Provide the [x, y] coordinate of the cell's center where the given text is located.  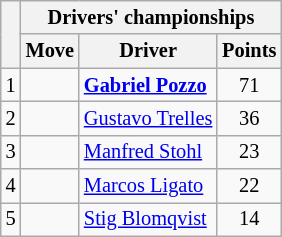
Stig Blomqvist [148, 219]
Driver [148, 51]
Manfred Stohl [148, 152]
23 [249, 152]
14 [249, 219]
Points [249, 51]
1 [11, 85]
Drivers' championships [152, 17]
4 [11, 186]
Move [50, 51]
Gustavo Trelles [148, 118]
22 [249, 186]
2 [11, 118]
36 [249, 118]
Gabriel Pozzo [148, 85]
5 [11, 219]
3 [11, 152]
Marcos Ligato [148, 186]
71 [249, 85]
